Search for the cell housing the specified text and yield its (x, y) center coordinate. 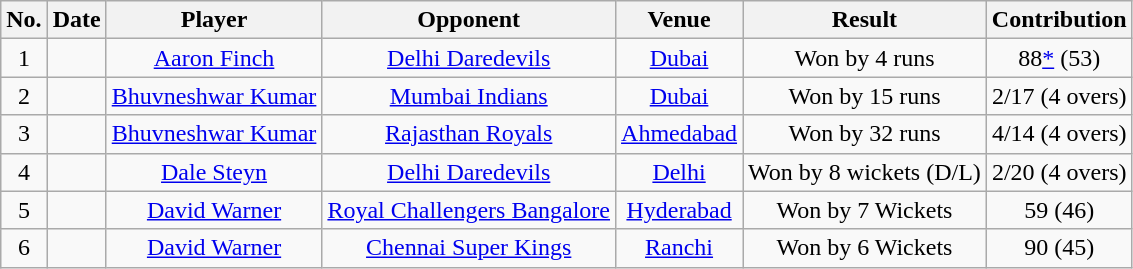
3 (24, 134)
Venue (680, 20)
Won by 32 runs (865, 134)
Ahmedabad (680, 134)
4/14 (4 overs) (1059, 134)
5 (24, 210)
Hyderabad (680, 210)
Ranchi (680, 248)
90 (45) (1059, 248)
2 (24, 96)
Date (76, 20)
Won by 15 runs (865, 96)
Won by 6 Wickets (865, 248)
88* (53) (1059, 58)
59 (46) (1059, 210)
Rajasthan Royals (469, 134)
Result (865, 20)
Delhi (680, 172)
Dale Steyn (214, 172)
Royal Challengers Bangalore (469, 210)
No. (24, 20)
Aaron Finch (214, 58)
Won by 7 Wickets (865, 210)
6 (24, 248)
Won by 4 runs (865, 58)
Opponent (469, 20)
2/17 (4 overs) (1059, 96)
Won by 8 wickets (D/L) (865, 172)
Contribution (1059, 20)
1 (24, 58)
Mumbai Indians (469, 96)
Chennai Super Kings (469, 248)
Player (214, 20)
2/20 (4 overs) (1059, 172)
4 (24, 172)
